Return the (X, Y) coordinate for the center point of the cell that contains the specified text.  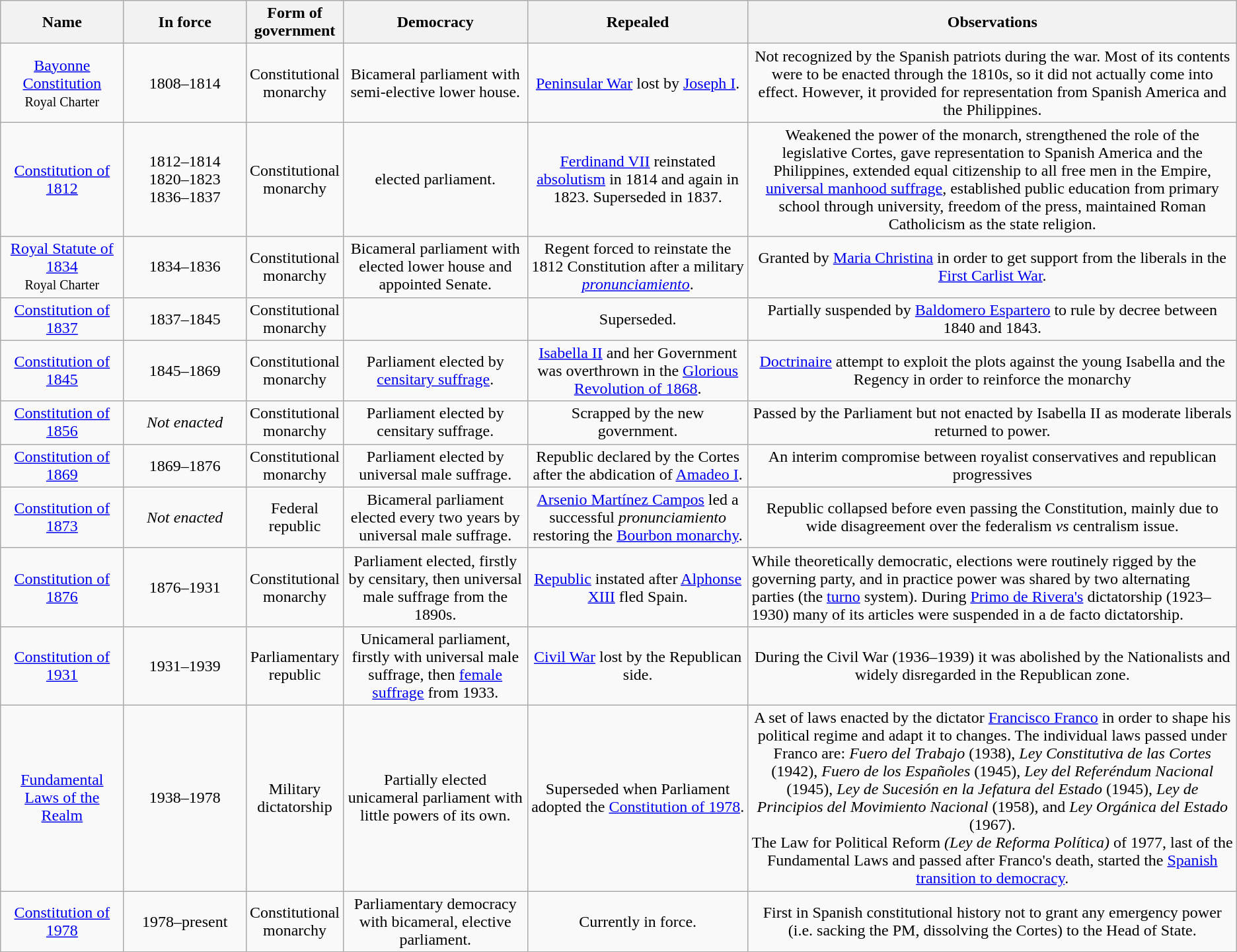
Constitution of 1873 (62, 517)
Parliament elected by universal male suffrage. (435, 465)
First in Spanish constitutional history not to grant any emergency power (i.e. sacking the PM, dissolving the Cortes) to the Head of State. (993, 921)
Unicameral parliament, firstly with universal male suffrage, then female suffrage from 1933. (435, 666)
In force (185, 22)
Ferdinand VII reinstated absolutism in 1814 and again in 1823. Superseded in 1837. (638, 180)
Republic instated after Alphonse XIII fled Spain. (638, 587)
Passed by the Parliament but not enacted by Isabella II as moderate liberals returned to power. (993, 423)
Regent forced to reinstate the 1812 Constitution after a military pronunciamiento. (638, 267)
1978–present (185, 921)
Bicameral parliament with elected lower house and appointed Senate. (435, 267)
Bicameral parliament elected every two years by universal male suffrage. (435, 517)
An interim compromise between royalist conservatives and republican progressives (993, 465)
Parliamentary democracy with bicameral, elective parliament. (435, 921)
Bicameral parliament with semi-elective lower house. (435, 83)
1808–1814 (185, 83)
Superseded when Parliament adopted the Constitution of 1978. (638, 798)
Parliamentary republic (295, 666)
Fundamental Laws of the Realm (62, 798)
Currently in force. (638, 921)
Bayonne ConstitutionRoyal Charter (62, 83)
Civil War lost by the Republican side. (638, 666)
Granted by Maria Christina in order to get support from the liberals in the First Carlist War. (993, 267)
Scrapped by the new government. (638, 423)
1845–1869 (185, 371)
1812–18141820–18231836–1837 (185, 180)
1938–1978 (185, 798)
1834–1836 (185, 267)
Partially elected unicameral parliament with little powers of its own. (435, 798)
Peninsular War lost by Joseph I. (638, 83)
Repealed (638, 22)
Republic declared by the Cortes after the abdication of Amadeo I. (638, 465)
elected parliament. (435, 180)
Royal Statute of 1834Royal Charter (62, 267)
Military dictatorship (295, 798)
1876–1931 (185, 587)
Form of government (295, 22)
Doctrinaire attempt to exploit the plots against the young Isabella and the Regency in order to reinforce the monarchy (993, 371)
Superseded. (638, 318)
Federal republic (295, 517)
Democracy (435, 22)
Name (62, 22)
Arsenio Martínez Campos led a successful pronunciamiento restoring the Bourbon monarchy. (638, 517)
Constitution of 1812 (62, 180)
Constitution of 1845 (62, 371)
Constitution of 1856 (62, 423)
Observations (993, 22)
1931–1939 (185, 666)
Constitution of 1931 (62, 666)
Constitution of 1869 (62, 465)
Constitution of 1876 (62, 587)
Isabella II and her Government was overthrown in the Glorious Revolution of 1868. (638, 371)
During the Civil War (1936–1939) it was abolished by the Nationalists and widely disregarded in the Republican zone. (993, 666)
1869–1876 (185, 465)
1837–1845 (185, 318)
Parliament elected, firstly by censitary, then universal male suffrage from the 1890s. (435, 587)
Constitution of 1837 (62, 318)
Constitution of 1978 (62, 921)
Partially suspended by Baldomero Espartero to rule by decree between 1840 and 1843. (993, 318)
Republic collapsed before even passing the Constitution, mainly due to wide disagreement over the federalism vs centralism issue. (993, 517)
